Extract the (x, y) coordinate from the center of the cell holding the provided text.  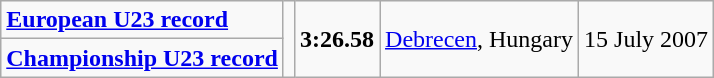
European U23 record (142, 20)
Debrecen, Hungary (480, 39)
3:26.58 (336, 39)
15 July 2007 (646, 39)
Championship U23 record (142, 58)
